Determine the (X, Y) coordinate at the center of the cell enclosing the given text.  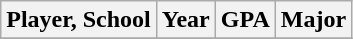
Player, School (79, 20)
Major (313, 20)
GPA (245, 20)
Year (186, 20)
